Locate the cell with the specified text and output its [X, Y] center coordinate. 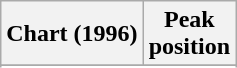
Peak position [189, 34]
Chart (1996) [72, 34]
